Provide the [x, y] coordinate of the cell's center where the given text is located.  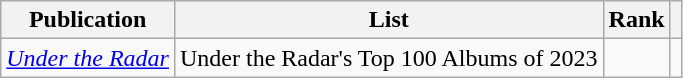
Under the Radar's Top 100 Albums of 2023 [388, 58]
Rank [636, 20]
List [388, 20]
Under the Radar [88, 58]
Publication [88, 20]
